Pinpoint the cell where the given text exists, returning its (x, y) midpoint coordinate. 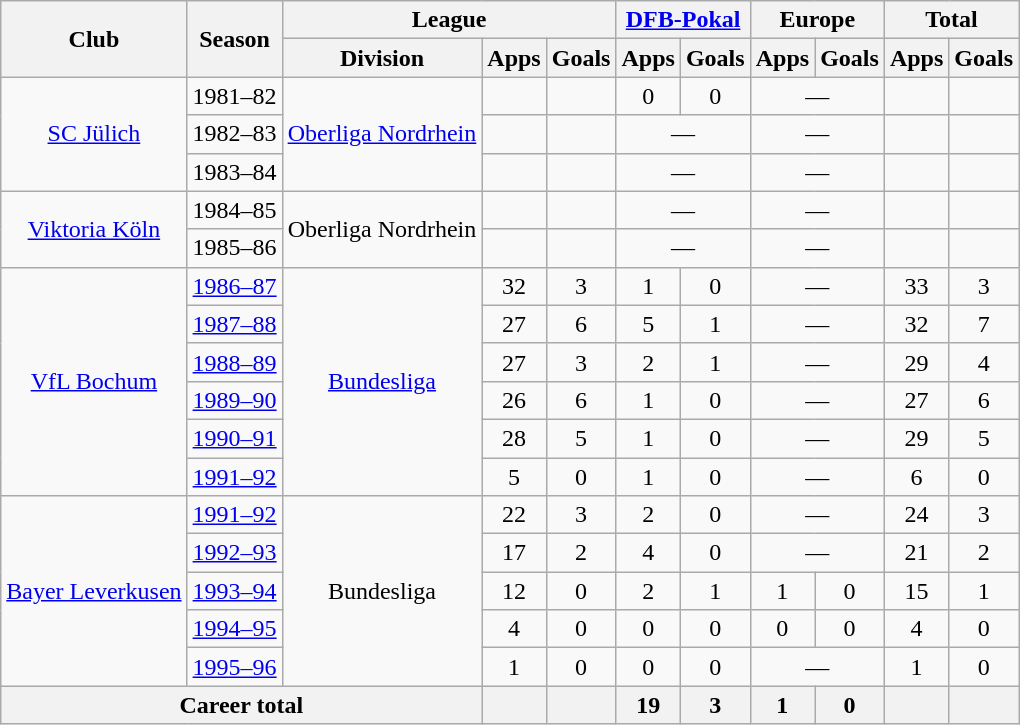
24 (916, 515)
19 (648, 705)
Total (951, 20)
1993–94 (234, 591)
Europe (817, 20)
1987–88 (234, 324)
League (449, 20)
17 (514, 553)
1994–95 (234, 629)
1992–93 (234, 553)
1990–91 (234, 438)
Division (382, 58)
1986–87 (234, 286)
22 (514, 515)
1984–85 (234, 210)
Career total (242, 705)
1988–89 (234, 362)
12 (514, 591)
1981–82 (234, 96)
7 (984, 324)
Club (94, 39)
Bayer Leverkusen (94, 591)
26 (514, 400)
Viktoria Köln (94, 229)
VfL Bochum (94, 381)
DFB-Pokal (683, 20)
33 (916, 286)
1982–83 (234, 134)
28 (514, 438)
15 (916, 591)
SC Jülich (94, 134)
Season (234, 39)
1995–96 (234, 667)
1989–90 (234, 400)
1985–86 (234, 248)
21 (916, 553)
1983–84 (234, 172)
